Locate the cell with the specified text and output its [X, Y] center coordinate. 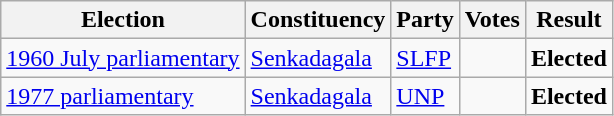
Party [425, 20]
1977 parliamentary [123, 96]
Votes [492, 20]
SLFP [425, 58]
Result [568, 20]
Election [123, 20]
UNP [425, 96]
1960 July parliamentary [123, 58]
Constituency [318, 20]
